From the cell containing the given text, extract its center point as (x, y) coordinate. 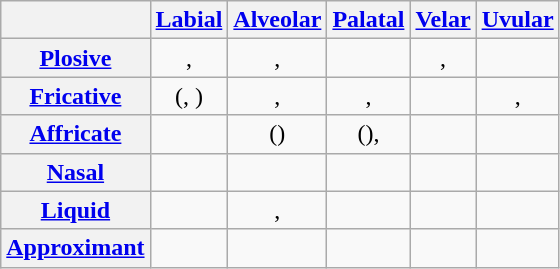
Affricate (76, 134)
(, ) (189, 96)
() (278, 134)
Plosive (76, 58)
Velar (443, 20)
Liquid (76, 210)
Labial (189, 20)
Alveolar (278, 20)
Palatal (368, 20)
Approximant (76, 248)
Nasal (76, 172)
Fricative (76, 96)
(), (368, 134)
Uvular (518, 20)
